Output the (x, y) coordinate of the center of the cell containing the given text.  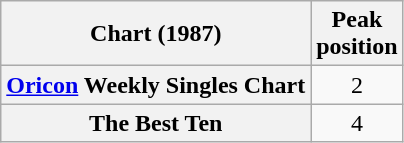
The Best Ten (156, 123)
Oricon Weekly Singles Chart (156, 85)
Peakposition (357, 34)
Chart (1987) (156, 34)
4 (357, 123)
2 (357, 85)
